Provide the (X, Y) coordinate of the cell's center where the given text is located.  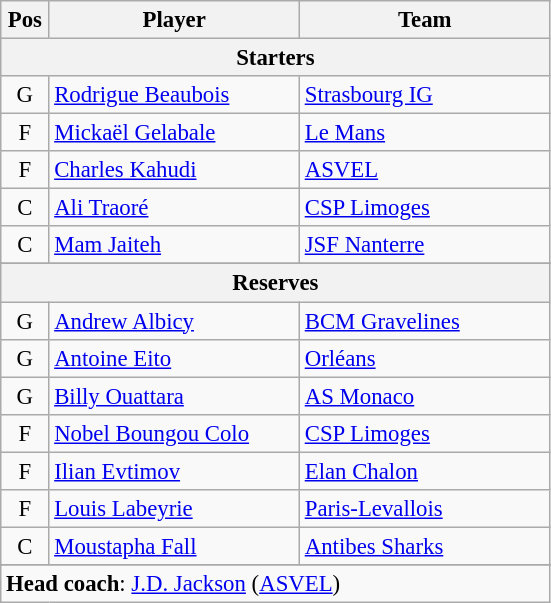
Player (174, 20)
Head coach: J.D. Jackson (ASVEL) (276, 584)
Antibes Sharks (424, 546)
Charles Kahudi (174, 170)
Moustapha Fall (174, 546)
Pos (25, 20)
JSF Nanterre (424, 245)
Mam Jaiteh (174, 245)
Ilian Evtimov (174, 471)
Strasbourg IG (424, 95)
Nobel Boungou Colo (174, 433)
AS Monaco (424, 396)
Team (424, 20)
Le Mans (424, 133)
Andrew Albicy (174, 321)
Elan Chalon (424, 471)
Orléans (424, 358)
Mickaël Gelabale (174, 133)
Reserves (276, 283)
BCM Gravelines (424, 321)
Billy Ouattara (174, 396)
Rodrigue Beaubois (174, 95)
Starters (276, 58)
Paris-Levallois (424, 509)
Antoine Eito (174, 358)
Louis Labeyrie (174, 509)
Ali Traoré (174, 208)
ASVEL (424, 170)
